From the cell containing the given text, extract its center point as [x, y] coordinate. 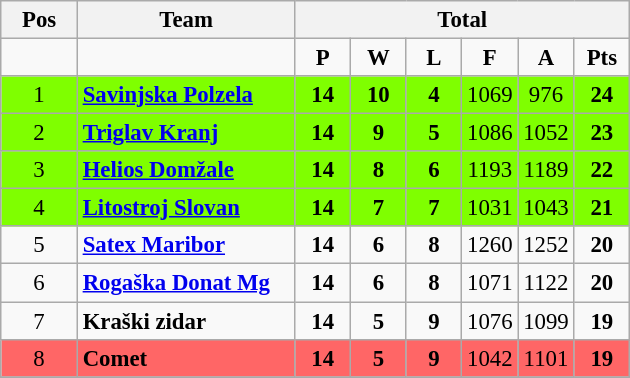
21 [602, 208]
1099 [546, 321]
Comet [186, 358]
1071 [490, 283]
1252 [546, 245]
1042 [490, 358]
1189 [546, 170]
Litostroj Slovan [186, 208]
976 [546, 95]
1069 [490, 95]
Satex Maribor [186, 245]
Team [186, 20]
1076 [490, 321]
L [434, 58]
10 [379, 95]
Triglav Kranj [186, 133]
Pts [602, 58]
A [546, 58]
24 [602, 95]
W [379, 58]
1260 [490, 245]
2 [40, 133]
1086 [490, 133]
1193 [490, 170]
1031 [490, 208]
1 [40, 95]
1122 [546, 283]
Pos [40, 20]
Helios Domžale [186, 170]
1043 [546, 208]
F [490, 58]
23 [602, 133]
1052 [546, 133]
3 [40, 170]
Rogaška Donat Mg [186, 283]
Savinjska Polzela [186, 95]
1101 [546, 358]
P [323, 58]
Kraški zidar [186, 321]
Total [462, 20]
22 [602, 170]
